From the cell containing the given text, extract its center point as (x, y) coordinate. 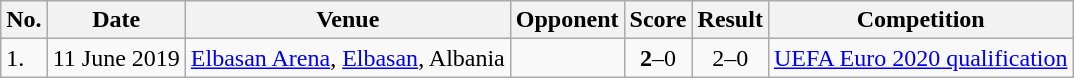
Result (730, 20)
1. (24, 58)
Competition (920, 20)
Venue (348, 20)
Elbasan Arena, Elbasan, Albania (348, 58)
Opponent (567, 20)
No. (24, 20)
UEFA Euro 2020 qualification (920, 58)
Score (658, 20)
Date (116, 20)
11 June 2019 (116, 58)
